Pinpoint the cell where the given text exists, returning its (X, Y) midpoint coordinate. 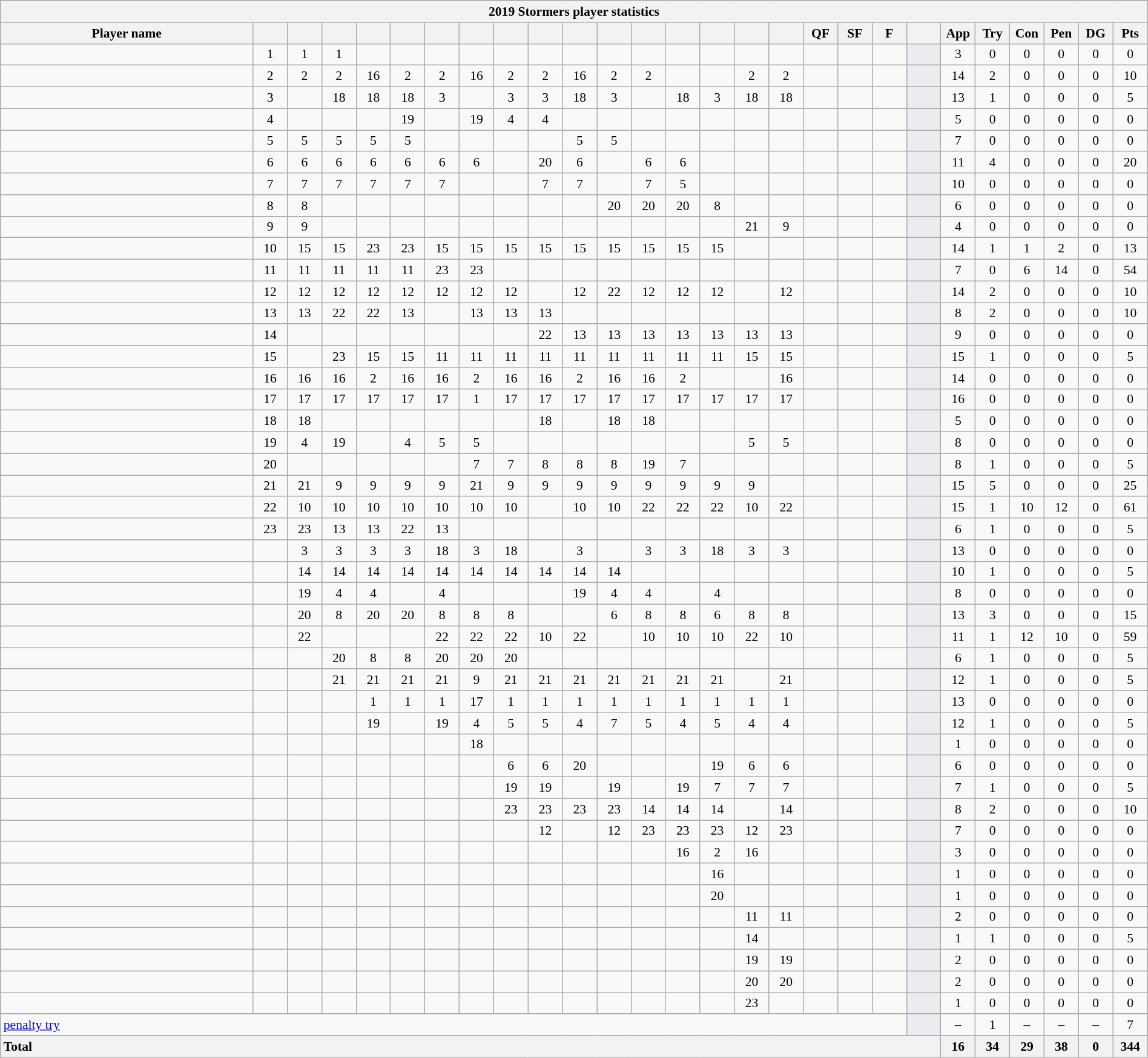
344 (1130, 1046)
Try (993, 33)
38 (1061, 1046)
App (958, 33)
29 (1027, 1046)
Total (471, 1046)
Pts (1130, 33)
SF (855, 33)
Player name (127, 33)
61 (1130, 508)
54 (1130, 271)
QF (821, 33)
59 (1130, 637)
Con (1027, 33)
DG (1096, 33)
2019 Stormers player statistics (574, 11)
F (889, 33)
penalty try (454, 1025)
34 (993, 1046)
Pen (1061, 33)
25 (1130, 486)
